Return [x, y] of the center of cell containing provided text 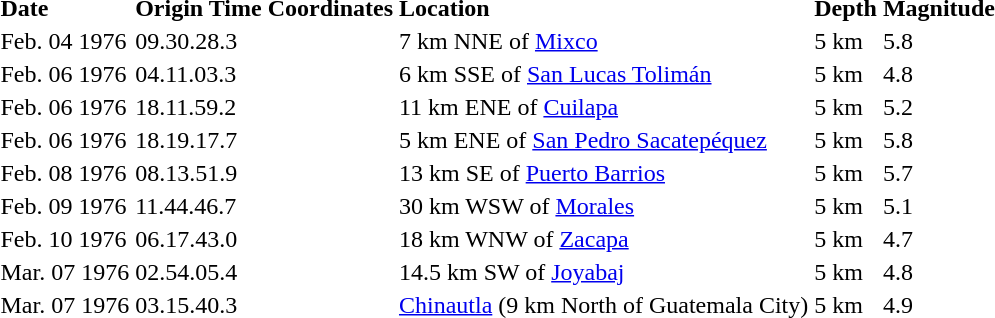
18.19.17.7 [198, 140]
6 km SSE of San Lucas Tolimán [603, 74]
11 km ENE of Cuilapa [603, 107]
06.17.43.0 [198, 239]
18 km WNW of Zacapa [603, 239]
04.11.03.3 [198, 74]
7 km NNE of Mixco [603, 41]
30 km WSW of Morales [603, 206]
13 km SE of Puerto Barrios [603, 173]
08.13.51.9 [198, 173]
09.30.28.3 [198, 41]
5 km ENE of San Pedro Sacatepéquez [603, 140]
18.11.59.2 [198, 107]
14.5 km SW of Joyabaj [603, 272]
02.54.05.4 [198, 272]
11.44.46.7 [198, 206]
